Output the (x, y) coordinate of the center of the cell containing the given text.  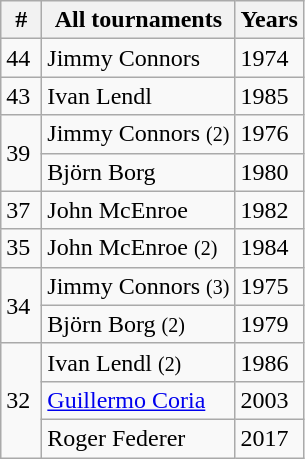
39 (22, 153)
Ivan Lendl (138, 96)
2003 (269, 400)
1980 (269, 172)
1974 (269, 58)
44 (22, 58)
Roger Federer (138, 438)
34 (22, 305)
2017 (269, 438)
Björn Borg (138, 172)
37 (22, 210)
All tournaments (138, 20)
Years (269, 20)
35 (22, 248)
1984 (269, 248)
1985 (269, 96)
Jimmy Connors (2) (138, 134)
# (22, 20)
1979 (269, 324)
Jimmy Connors (3) (138, 286)
1976 (269, 134)
John McEnroe (138, 210)
Ivan Lendl (2) (138, 362)
43 (22, 96)
John McEnroe (2) (138, 248)
1975 (269, 286)
Jimmy Connors (138, 58)
Guillermo Coria (138, 400)
1982 (269, 210)
Björn Borg (2) (138, 324)
1986 (269, 362)
32 (22, 400)
